Search for the cell housing the specified text and yield its (X, Y) center coordinate. 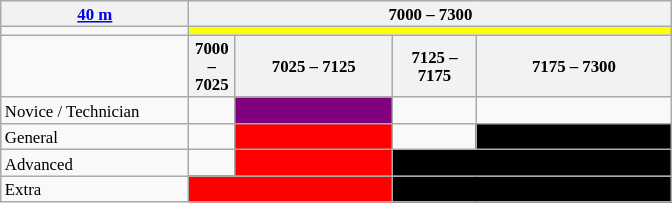
7025 – 7125 (314, 66)
7000 – 7300 (430, 14)
7000 – 7025 (212, 66)
Extra (95, 189)
Advanced (95, 163)
7125 – 7175 (434, 66)
Novice / Technician (95, 111)
40 m (95, 14)
General (95, 137)
7175 – 7300 (574, 66)
